From the cell containing the given text, extract its center point as (x, y) coordinate. 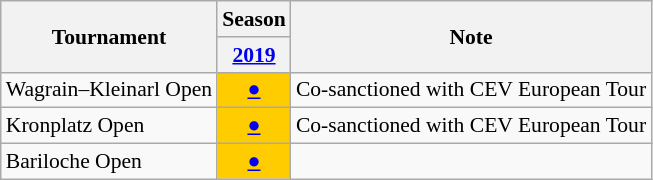
Note (471, 36)
Season (254, 19)
Bariloche Open (109, 162)
Tournament (109, 36)
2019 (254, 55)
Wagrain–Kleinarl Open (109, 90)
Kronplatz Open (109, 126)
